Locate the cell with the specified text and output its (X, Y) center coordinate. 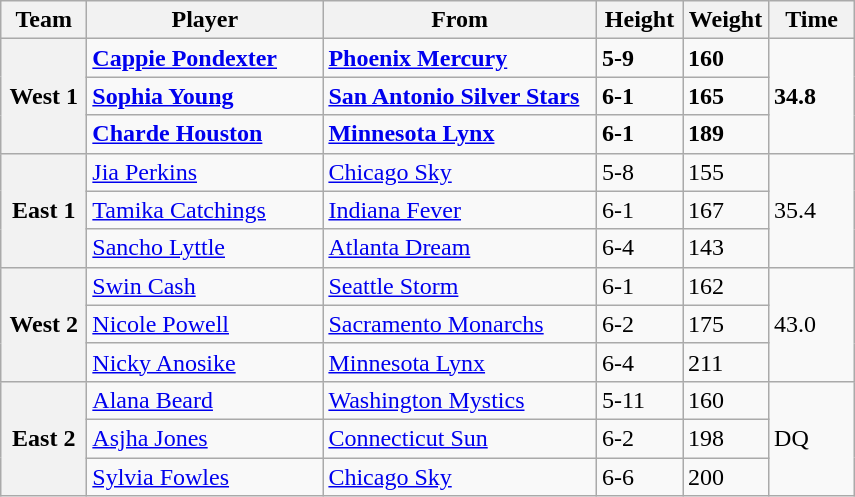
211 (725, 362)
Alana Beard (205, 400)
East 1 (44, 210)
43.0 (812, 324)
Seattle Storm (460, 286)
35.4 (812, 210)
Sacramento Monarchs (460, 324)
Connecticut Sun (460, 438)
Swin Cash (205, 286)
Weight (725, 20)
Time (812, 20)
5-8 (639, 172)
Team (44, 20)
6-6 (639, 477)
167 (725, 210)
Sophia Young (205, 96)
189 (725, 134)
Sancho Lyttle (205, 248)
175 (725, 324)
Nicole Powell (205, 324)
162 (725, 286)
Height (639, 20)
143 (725, 248)
Atlanta Dream (460, 248)
5-9 (639, 58)
Player (205, 20)
West 1 (44, 96)
From (460, 20)
Cappie Pondexter (205, 58)
Asjha Jones (205, 438)
West 2 (44, 324)
5-11 (639, 400)
198 (725, 438)
DQ (812, 438)
Washington Mystics (460, 400)
Charde Houston (205, 134)
Indiana Fever (460, 210)
34.8 (812, 96)
Sylvia Fowles (205, 477)
Jia Perkins (205, 172)
Phoenix Mercury (460, 58)
East 2 (44, 438)
Tamika Catchings (205, 210)
San Antonio Silver Stars (460, 96)
165 (725, 96)
155 (725, 172)
Nicky Anosike (205, 362)
200 (725, 477)
